Extract the [X, Y] coordinate from the center of the cell holding the provided text.  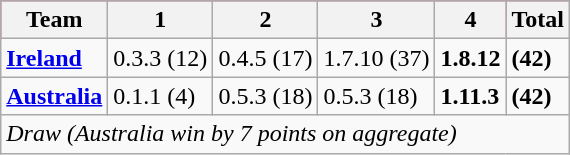
0.1.1 (4) [160, 96]
0.3.3 (12) [160, 58]
0.4.5 (17) [266, 58]
Australia [54, 96]
1.7.10 (37) [376, 58]
Team [54, 20]
Ireland [54, 58]
4 [470, 20]
2 [266, 20]
1.11.3 [470, 96]
3 [376, 20]
Total [538, 20]
1.8.12 [470, 58]
Draw (Australia win by 7 points on aggregate) [286, 134]
1 [160, 20]
